Identify which cell holds the provided text, then report its [x, y] central coordinate. 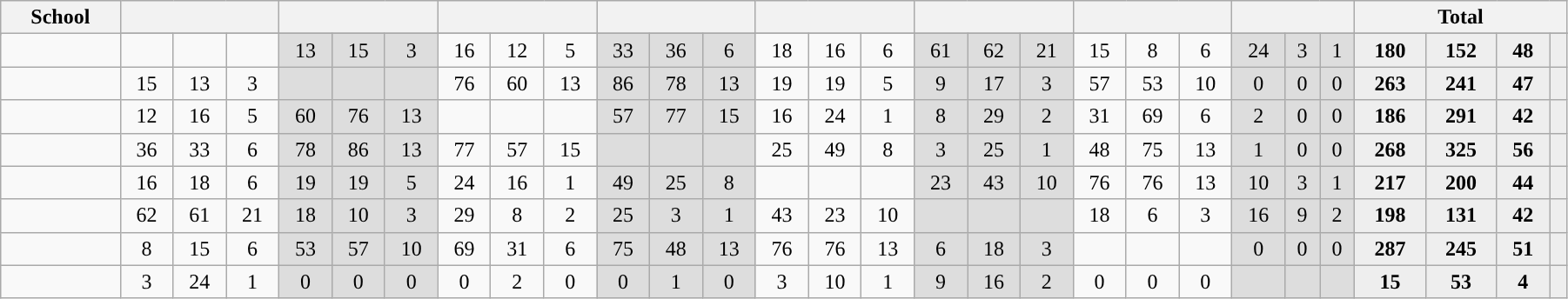
47 [1523, 83]
198 [1390, 216]
291 [1461, 116]
152 [1461, 50]
4 [1523, 282]
263 [1390, 83]
44 [1523, 183]
186 [1390, 116]
51 [1523, 249]
287 [1390, 249]
131 [1461, 216]
School [61, 17]
325 [1461, 149]
200 [1461, 183]
217 [1390, 183]
268 [1390, 149]
56 [1523, 149]
180 [1390, 50]
17 [994, 83]
Total [1461, 17]
241 [1461, 83]
245 [1461, 249]
